Locate the cell with the specified text and output its [x, y] center coordinate. 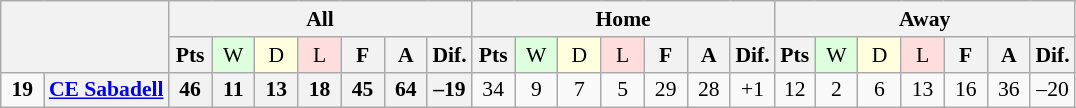
29 [666, 90]
7 [580, 90]
12 [795, 90]
Home [624, 19]
5 [622, 90]
45 [362, 90]
Away [925, 19]
28 [708, 90]
16 [966, 90]
64 [406, 90]
11 [234, 90]
2 [836, 90]
18 [320, 90]
–19 [449, 90]
All [320, 19]
19 [22, 90]
34 [494, 90]
+1 [752, 90]
6 [880, 90]
–20 [1052, 90]
9 [536, 90]
46 [190, 90]
36 [1008, 90]
CE Sabadell [106, 90]
